Find where the given text appears and provide that cell's center as (X, Y) coordinate. 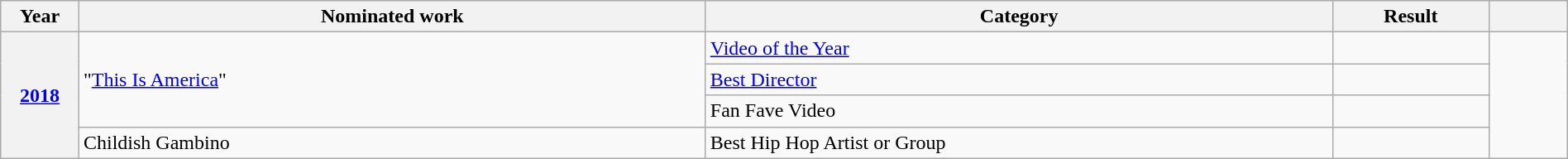
Video of the Year (1019, 48)
Best Director (1019, 79)
Best Hip Hop Artist or Group (1019, 142)
"This Is America" (392, 79)
Fan Fave Video (1019, 111)
Result (1411, 17)
Year (40, 17)
Childish Gambino (392, 142)
Category (1019, 17)
Nominated work (392, 17)
2018 (40, 95)
